Detect which cell encompasses the target text, then output its [x, y] center coordinate. 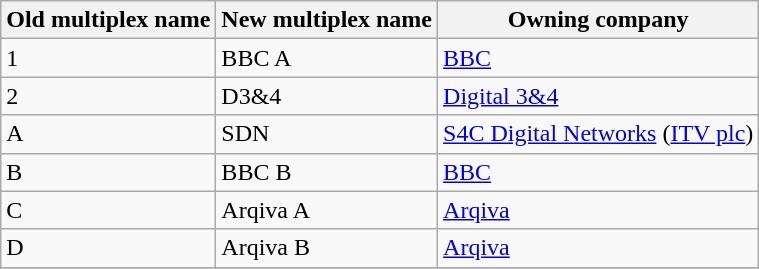
SDN [327, 134]
BBC A [327, 58]
B [108, 172]
S4C Digital Networks (ITV plc) [598, 134]
A [108, 134]
Arqiva B [327, 248]
D3&4 [327, 96]
BBC B [327, 172]
1 [108, 58]
New multiplex name [327, 20]
D [108, 248]
2 [108, 96]
Arqiva A [327, 210]
Old multiplex name [108, 20]
Digital 3&4 [598, 96]
C [108, 210]
Owning company [598, 20]
